Determine the [X, Y] coordinate at the center of the cell enclosing the given text.  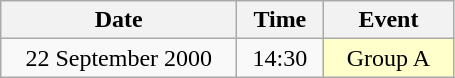
22 September 2000 [119, 58]
Group A [388, 58]
Date [119, 20]
Event [388, 20]
14:30 [280, 58]
Time [280, 20]
